Pinpoint the cell where the given text exists, returning its [X, Y] midpoint coordinate. 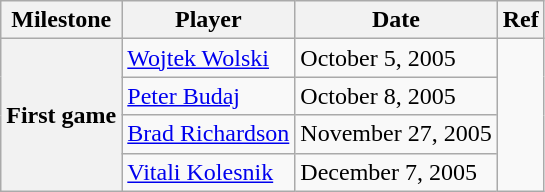
Vitali Kolesnik [208, 172]
December 7, 2005 [396, 172]
October 5, 2005 [396, 58]
Player [208, 20]
Date [396, 20]
October 8, 2005 [396, 96]
Ref [520, 20]
Brad Richardson [208, 134]
First game [62, 115]
November 27, 2005 [396, 134]
Wojtek Wolski [208, 58]
Peter Budaj [208, 96]
Milestone [62, 20]
